Provide the (x, y) coordinate of the cell's center where the given text is located.  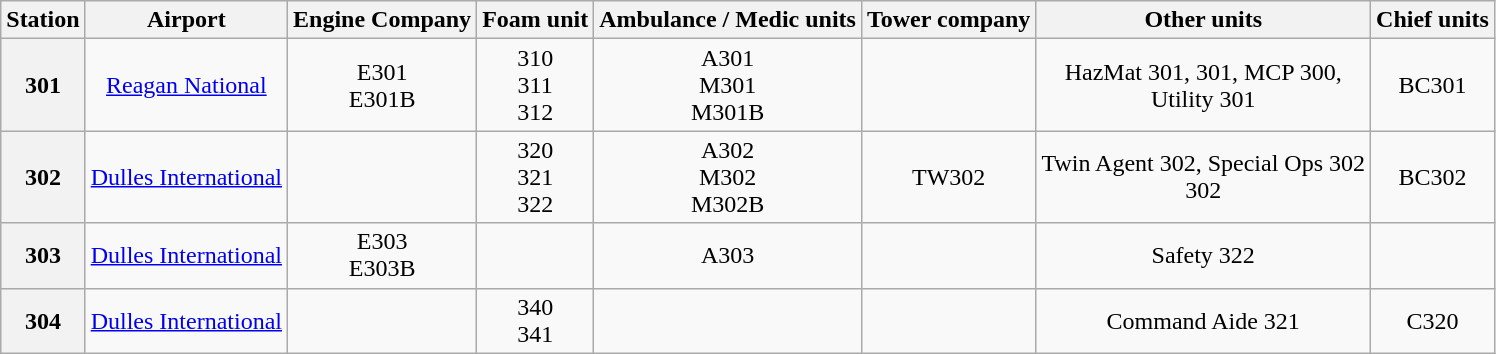
BC301 (1433, 85)
Chief units (1433, 20)
340341 (536, 320)
Command Aide 321 (1204, 320)
BC302 (1433, 177)
Twin Agent 302, Special Ops 302 302 (1204, 177)
303 (43, 256)
Other units (1204, 20)
310311312 (536, 85)
A302M302M302B (728, 177)
Engine Company (382, 20)
304 (43, 320)
301 (43, 85)
A301M301M301B (728, 85)
Station (43, 20)
320321322 (536, 177)
302 (43, 177)
Reagan National (186, 85)
E301E301B (382, 85)
A303 (728, 256)
HazMat 301, 301, MCP 300,Utility 301 (1204, 85)
TW302 (948, 177)
Foam unit (536, 20)
Tower company (948, 20)
Ambulance / Medic units (728, 20)
E303E303B (382, 256)
Safety 322 (1204, 256)
Airport (186, 20)
C320 (1433, 320)
